Return the (x, y) coordinate for the center point of the cell that contains the specified text.  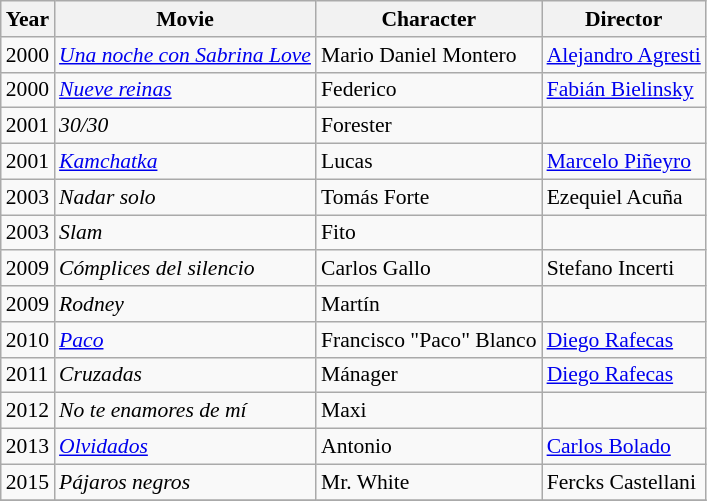
Rodney (185, 304)
Tomás Forte (429, 197)
Paco (185, 340)
Nadar solo (185, 197)
Cómplices del silencio (185, 269)
Mr. White (429, 482)
Carlos Gallo (429, 269)
2012 (28, 411)
Fabián Bielinsky (624, 90)
Francisco "Paco" Blanco (429, 340)
Marcelo Piñeyro (624, 162)
Movie (185, 19)
Antonio (429, 447)
Stefano Incerti (624, 269)
Mánager (429, 375)
Maxi (429, 411)
Martín (429, 304)
2015 (28, 482)
Carlos Bolado (624, 447)
Mario Daniel Montero (429, 55)
Slam (185, 233)
2010 (28, 340)
Federico (429, 90)
Olvidados (185, 447)
Nueve reinas (185, 90)
Forester (429, 126)
30/30 (185, 126)
Kamchatka (185, 162)
Lucas (429, 162)
2011 (28, 375)
Character (429, 19)
Ezequiel Acuña (624, 197)
Una noche con Sabrina Love (185, 55)
2013 (28, 447)
Year (28, 19)
No te enamores de mí (185, 411)
Fito (429, 233)
Pájaros negros (185, 482)
Cruzadas (185, 375)
Alejandro Agresti (624, 55)
Fercks Castellani (624, 482)
Director (624, 19)
